Capture the cell that displays the provided text and extract its (X, Y) central coordinate. 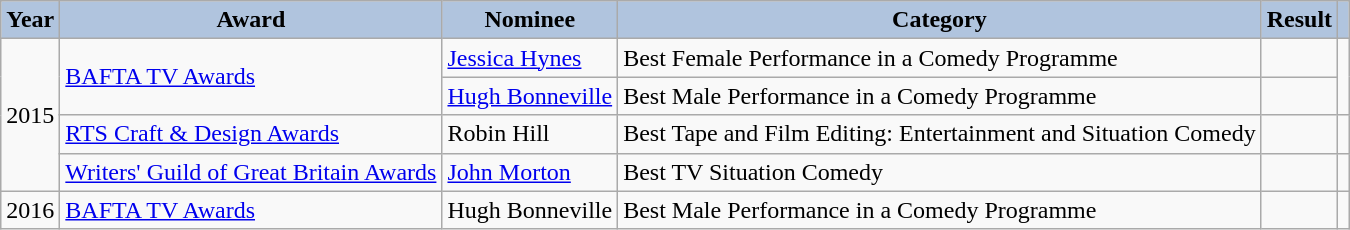
Robin Hill (530, 134)
Year (30, 20)
Best Tape and Film Editing: Entertainment and Situation Comedy (940, 134)
Nominee (530, 20)
Result (1299, 20)
Award (251, 20)
2015 (30, 115)
Jessica Hynes (530, 58)
Best Female Performance in a Comedy Programme (940, 58)
Writers' Guild of Great Britain Awards (251, 172)
RTS Craft & Design Awards (251, 134)
John Morton (530, 172)
2016 (30, 210)
Category (940, 20)
Best TV Situation Comedy (940, 172)
